Output the (X, Y) coordinate of the center of the cell containing the given text.  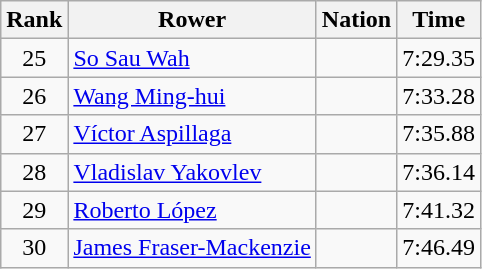
29 (34, 210)
James Fraser-Mackenzie (192, 248)
7:35.88 (439, 134)
Time (439, 20)
7:46.49 (439, 248)
Rower (192, 20)
7:29.35 (439, 58)
Rank (34, 20)
30 (34, 248)
27 (34, 134)
25 (34, 58)
Víctor Aspillaga (192, 134)
7:41.32 (439, 210)
26 (34, 96)
7:33.28 (439, 96)
28 (34, 172)
7:36.14 (439, 172)
So Sau Wah (192, 58)
Wang Ming-hui (192, 96)
Roberto López (192, 210)
Nation (356, 20)
Vladislav Yakovlev (192, 172)
